Locate the cell with the specified text and output its (X, Y) center coordinate. 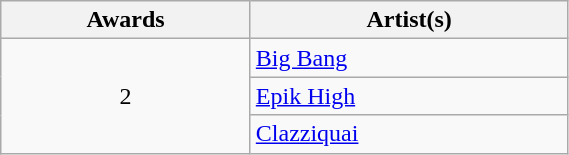
Clazziquai (409, 134)
Epik High (409, 96)
Awards (126, 20)
Big Bang (409, 58)
2 (126, 96)
Artist(s) (409, 20)
